Extract the (X, Y) coordinate from the center of the cell holding the provided text.  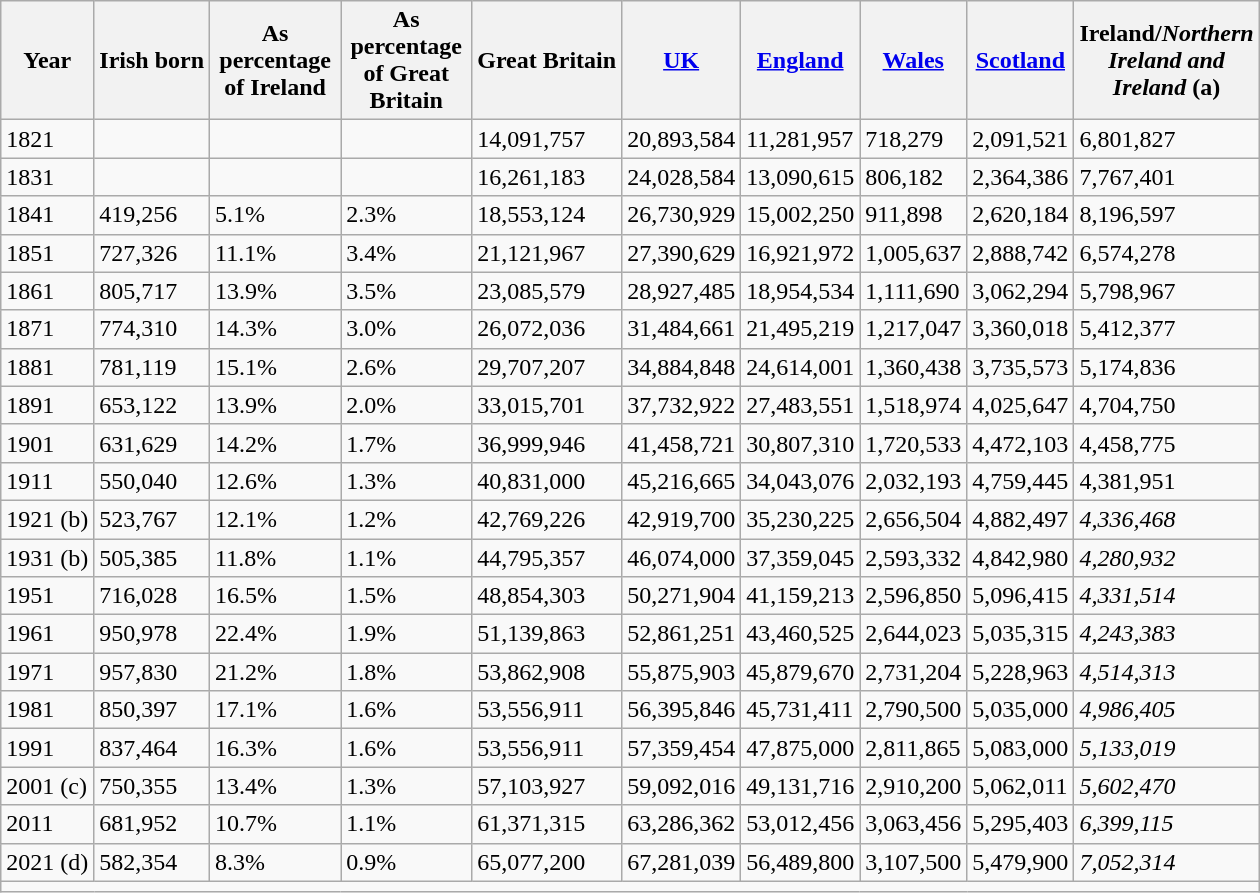
4,882,497 (1020, 519)
63,286,362 (682, 824)
2,620,184 (1020, 215)
805,717 (152, 291)
Great Britain (547, 60)
5,228,963 (1020, 672)
1861 (48, 291)
1881 (48, 367)
59,092,016 (682, 786)
5,062,011 (1020, 786)
13.4% (276, 786)
28,927,485 (682, 291)
13,090,615 (800, 177)
Wales (914, 60)
8,196,597 (1166, 215)
15,002,250 (800, 215)
2,032,193 (914, 481)
Scotland (1020, 60)
2,888,742 (1020, 253)
2.6% (406, 367)
1851 (48, 253)
3.4% (406, 253)
57,359,454 (682, 748)
750,355 (152, 786)
41,458,721 (682, 443)
3.5% (406, 291)
30,807,310 (800, 443)
2,596,850 (914, 596)
7,767,401 (1166, 177)
10.7% (276, 824)
4,704,750 (1166, 405)
1.5% (406, 596)
37,359,045 (800, 557)
34,043,076 (800, 481)
2,910,200 (914, 786)
5,602,470 (1166, 786)
505,385 (152, 557)
806,182 (914, 177)
12.1% (276, 519)
419,256 (152, 215)
53,012,456 (800, 824)
1.8% (406, 672)
56,395,846 (682, 710)
23,085,579 (547, 291)
1991 (48, 748)
11,281,957 (800, 139)
1921 (b) (48, 519)
2021 (d) (48, 862)
727,326 (152, 253)
34,884,848 (682, 367)
As percentage of Great Britain (406, 60)
2001 (c) (48, 786)
UK (682, 60)
4,336,468 (1166, 519)
1,005,637 (914, 253)
0.9% (406, 862)
27,390,629 (682, 253)
21,495,219 (800, 329)
4,759,445 (1020, 481)
4,025,647 (1020, 405)
6,801,827 (1166, 139)
43,460,525 (800, 634)
56,489,800 (800, 862)
1841 (48, 215)
3,107,500 (914, 862)
523,767 (152, 519)
22.4% (276, 634)
5.1% (276, 215)
52,861,251 (682, 634)
18,954,534 (800, 291)
6,574,278 (1166, 253)
653,122 (152, 405)
29,707,207 (547, 367)
716,028 (152, 596)
20,893,584 (682, 139)
4,381,951 (1166, 481)
2,091,521 (1020, 139)
718,279 (914, 139)
5,412,377 (1166, 329)
2.0% (406, 405)
47,875,000 (800, 748)
45,216,665 (682, 481)
5,798,967 (1166, 291)
16.3% (276, 748)
61,371,315 (547, 824)
950,978 (152, 634)
582,354 (152, 862)
2,731,204 (914, 672)
17.1% (276, 710)
11.1% (276, 253)
4,280,932 (1166, 557)
14.2% (276, 443)
4,514,313 (1166, 672)
18,553,124 (547, 215)
4,472,103 (1020, 443)
1971 (48, 672)
16,921,972 (800, 253)
14.3% (276, 329)
2.3% (406, 215)
26,730,929 (682, 215)
48,854,303 (547, 596)
1.2% (406, 519)
1871 (48, 329)
15.1% (276, 367)
24,028,584 (682, 177)
55,875,903 (682, 672)
3,062,294 (1020, 291)
50,271,904 (682, 596)
1,360,438 (914, 367)
1981 (48, 710)
16,261,183 (547, 177)
12.6% (276, 481)
2,811,865 (914, 748)
1961 (48, 634)
26,072,036 (547, 329)
3.0% (406, 329)
1.9% (406, 634)
911,898 (914, 215)
4,986,405 (1166, 710)
As percentage of Ireland (276, 60)
14,091,757 (547, 139)
1,111,690 (914, 291)
1.7% (406, 443)
41,159,213 (800, 596)
16.5% (276, 596)
49,131,716 (800, 786)
5,096,415 (1020, 596)
5,174,836 (1166, 367)
837,464 (152, 748)
8.3% (276, 862)
5,295,403 (1020, 824)
33,015,701 (547, 405)
1,720,533 (914, 443)
774,310 (152, 329)
1,518,974 (914, 405)
5,479,900 (1020, 862)
44,795,357 (547, 557)
957,830 (152, 672)
1891 (48, 405)
4,243,383 (1166, 634)
2,364,386 (1020, 177)
31,484,661 (682, 329)
1821 (48, 139)
1831 (48, 177)
21,121,967 (547, 253)
3,063,456 (914, 824)
67,281,039 (682, 862)
4,331,514 (1166, 596)
46,074,000 (682, 557)
35,230,225 (800, 519)
681,952 (152, 824)
England (800, 60)
550,040 (152, 481)
5,035,000 (1020, 710)
2,644,023 (914, 634)
53,862,908 (547, 672)
Ireland/Northern Ireland and Ireland (a) (1166, 60)
1,217,047 (914, 329)
45,731,411 (800, 710)
42,769,226 (547, 519)
27,483,551 (800, 405)
2,593,332 (914, 557)
24,614,001 (800, 367)
21.2% (276, 672)
51,139,863 (547, 634)
1911 (48, 481)
37,732,922 (682, 405)
4,458,775 (1166, 443)
2011 (48, 824)
5,133,019 (1166, 748)
57,103,927 (547, 786)
2,790,500 (914, 710)
40,831,000 (547, 481)
2,656,504 (914, 519)
5,035,315 (1020, 634)
7,052,314 (1166, 862)
6,399,115 (1166, 824)
45,879,670 (800, 672)
631,629 (152, 443)
1931 (b) (48, 557)
1901 (48, 443)
Irish born (152, 60)
781,119 (152, 367)
3,735,573 (1020, 367)
Year (48, 60)
3,360,018 (1020, 329)
65,077,200 (547, 862)
4,842,980 (1020, 557)
1951 (48, 596)
36,999,946 (547, 443)
11.8% (276, 557)
42,919,700 (682, 519)
5,083,000 (1020, 748)
850,397 (152, 710)
